Output the [X, Y] coordinate of the center of the cell containing the given text.  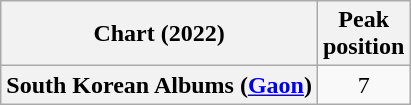
South Korean Albums (Gaon) [160, 85]
Chart (2022) [160, 34]
7 [363, 85]
Peakposition [363, 34]
